Detect which cell encompasses the target text, then output its [X, Y] center coordinate. 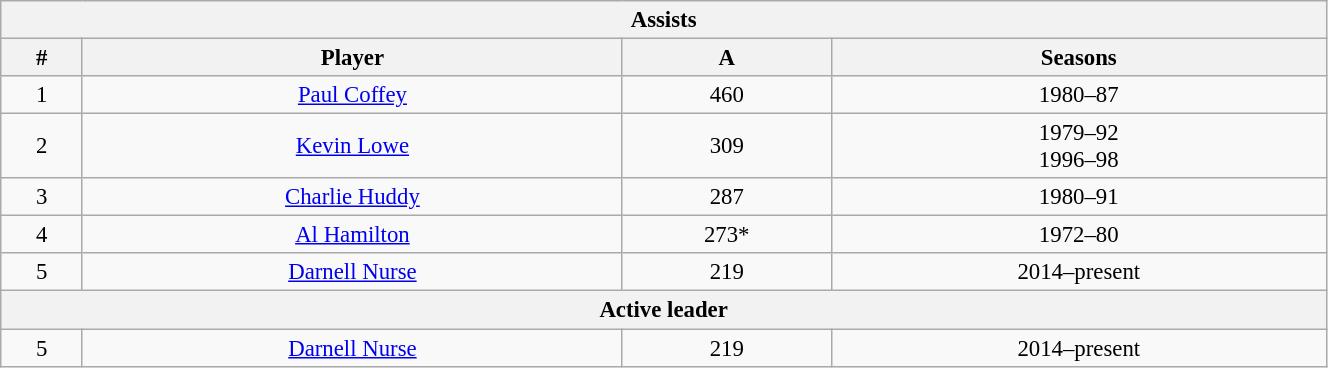
1980–87 [1078, 95]
309 [726, 146]
1972–80 [1078, 235]
Assists [664, 20]
Kevin Lowe [352, 146]
Seasons [1078, 58]
273* [726, 235]
1980–91 [1078, 197]
1979–921996–98 [1078, 146]
Active leader [664, 310]
Player [352, 58]
287 [726, 197]
# [42, 58]
460 [726, 95]
1 [42, 95]
A [726, 58]
Paul Coffey [352, 95]
4 [42, 235]
Al Hamilton [352, 235]
3 [42, 197]
2 [42, 146]
Charlie Huddy [352, 197]
